Provide the (x, y) coordinate of the cell's center where the given text is located.  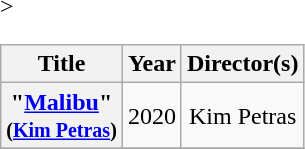
Kim Petras (242, 116)
Title (62, 64)
Year (152, 64)
2020 (152, 116)
"Malibu" (Kim Petras) (62, 116)
Director(s) (242, 64)
